From the cell containing the given text, extract its center point as (x, y) coordinate. 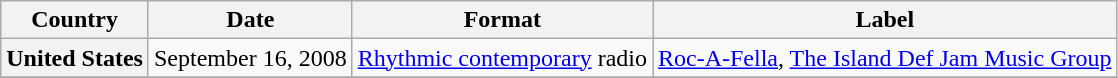
Rhythmic contemporary radio (502, 58)
Country (75, 20)
September 16, 2008 (250, 58)
Date (250, 20)
United States (75, 58)
Roc-A-Fella, The Island Def Jam Music Group (884, 58)
Label (884, 20)
Format (502, 20)
